Return (X, Y) of the center of cell containing provided text 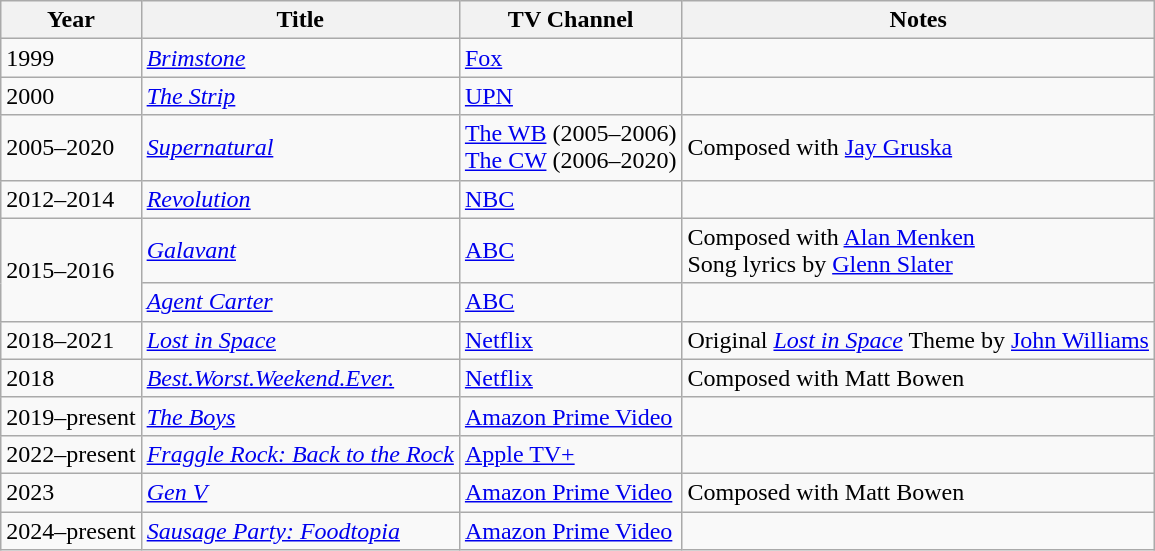
Composed with Jay Gruska (918, 148)
TV Channel (570, 20)
The Boys (300, 416)
2024–present (71, 531)
Supernatural (300, 148)
2019–present (71, 416)
Best.Worst.Weekend.Ever. (300, 378)
Notes (918, 20)
Lost in Space (300, 340)
Galavant (300, 250)
NBC (570, 199)
2018–2021 (71, 340)
2018 (71, 378)
Title (300, 20)
Sausage Party: Foodtopia (300, 531)
Gen V (300, 492)
2015–2016 (71, 270)
Year (71, 20)
2012–2014 (71, 199)
1999 (71, 58)
2023 (71, 492)
Revolution (300, 199)
Apple TV+ (570, 454)
2005–2020 (71, 148)
UPN (570, 96)
Brimstone (300, 58)
The Strip (300, 96)
The WB (2005–2006)The CW (2006–2020) (570, 148)
Agent Carter (300, 302)
Composed with Alan MenkenSong lyrics by Glenn Slater (918, 250)
2000 (71, 96)
Original Lost in Space Theme by John Williams (918, 340)
Fox (570, 58)
Fraggle Rock: Back to the Rock (300, 454)
2022–present (71, 454)
